Determine the [X, Y] coordinate at the center of the cell enclosing the given text.  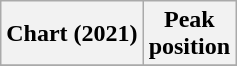
Peakposition [189, 34]
Chart (2021) [72, 34]
